Determine the [X, Y] coordinate at the center of the cell enclosing the given text.  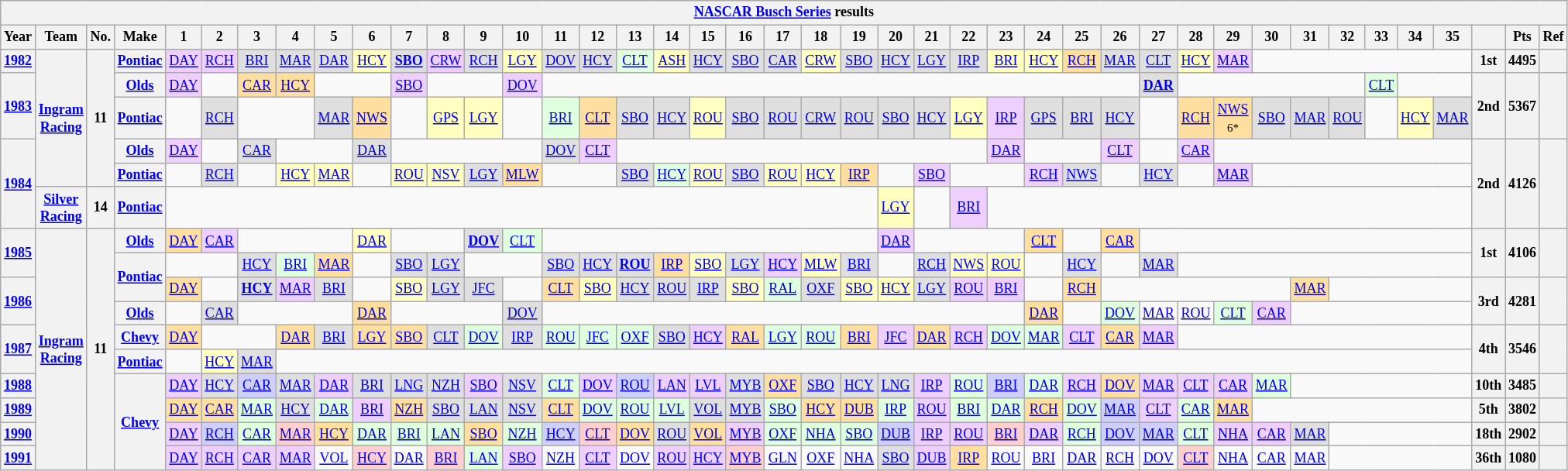
26 [1120, 37]
Pts [1523, 37]
Team [60, 37]
10 [522, 37]
10th [1489, 386]
1987 [19, 349]
3485 [1523, 386]
1985 [19, 253]
4th [1489, 349]
27 [1158, 37]
Make [139, 37]
21 [931, 37]
30 [1271, 37]
17 [782, 37]
13 [635, 37]
1982 [19, 60]
ASH [672, 60]
1986 [19, 301]
20 [896, 37]
31 [1310, 37]
3802 [1523, 409]
4126 [1523, 184]
32 [1348, 37]
22 [968, 37]
23 [1006, 37]
24 [1044, 37]
5 [334, 37]
1983 [19, 105]
6 [372, 37]
3 [257, 37]
35 [1453, 37]
5367 [1523, 105]
1 [184, 37]
5th [1489, 409]
GLN [782, 459]
2 [220, 37]
15 [708, 37]
9 [483, 37]
19 [859, 37]
4 [295, 37]
NASCAR Busch Series results [784, 12]
8 [446, 37]
3546 [1523, 349]
No. [101, 37]
34 [1415, 37]
1991 [19, 459]
36th [1489, 459]
7 [409, 37]
1990 [19, 434]
2902 [1523, 434]
16 [745, 37]
3rd [1489, 301]
NWS6* [1233, 118]
1984 [19, 184]
18 [821, 37]
1080 [1523, 459]
4495 [1523, 60]
18th [1489, 434]
28 [1196, 37]
4281 [1523, 301]
Year [19, 37]
12 [597, 37]
Ref [1553, 37]
1989 [19, 409]
4106 [1523, 253]
33 [1381, 37]
1988 [19, 386]
25 [1081, 37]
29 [1233, 37]
Silver Racing [60, 208]
